Find where the given text appears and provide that cell's center as [x, y] coordinate. 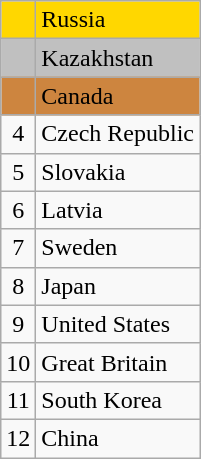
9 [18, 324]
12 [18, 438]
United States [118, 324]
Great Britain [118, 362]
Japan [118, 286]
Russia [118, 20]
Latvia [118, 210]
Kazakhstan [118, 58]
11 [18, 400]
Slovakia [118, 172]
6 [18, 210]
Sweden [118, 248]
7 [18, 248]
Canada [118, 96]
5 [18, 172]
8 [18, 286]
Czech Republic [118, 134]
10 [18, 362]
South Korea [118, 400]
China [118, 438]
4 [18, 134]
